Return the [x, y] coordinate for the center point of the cell that contains the specified text.  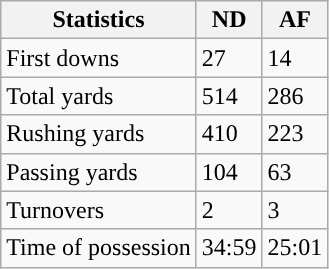
3 [295, 210]
Turnovers [99, 210]
Statistics [99, 20]
63 [295, 172]
286 [295, 96]
410 [229, 134]
25:01 [295, 248]
514 [229, 96]
AF [295, 20]
223 [295, 134]
2 [229, 210]
Rushing yards [99, 134]
27 [229, 58]
Passing yards [99, 172]
Total yards [99, 96]
ND [229, 20]
Time of possession [99, 248]
104 [229, 172]
34:59 [229, 248]
14 [295, 58]
First downs [99, 58]
